For the text-containing cell, return its midpoint in [x, y] coordinate format. 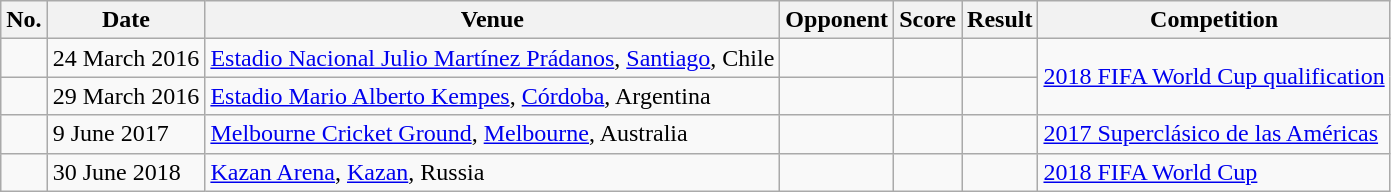
2018 FIFA World Cup qualification [1214, 77]
Competition [1214, 20]
Score [928, 20]
Estadio Mario Alberto Kempes, Córdoba, Argentina [492, 96]
Melbourne Cricket Ground, Melbourne, Australia [492, 134]
29 March 2016 [126, 96]
Opponent [837, 20]
2017 Superclásico de las Américas [1214, 134]
Result [1000, 20]
No. [24, 20]
9 June 2017 [126, 134]
Estadio Nacional Julio Martínez Prádanos, Santiago, Chile [492, 58]
2018 FIFA World Cup [1214, 172]
30 June 2018 [126, 172]
24 March 2016 [126, 58]
Venue [492, 20]
Date [126, 20]
Kazan Arena, Kazan, Russia [492, 172]
